Detect which cell encompasses the target text, then output its (x, y) center coordinate. 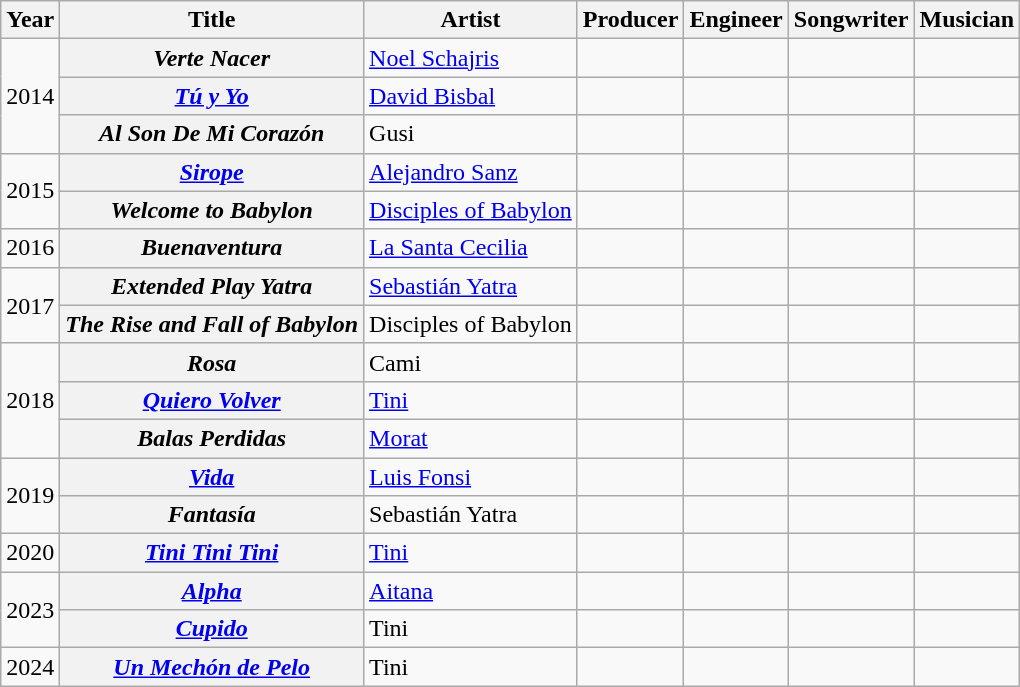
Songwriter (851, 20)
David Bisbal (471, 96)
Cami (471, 362)
Verte Nacer (212, 58)
The Rise and Fall of Babylon (212, 324)
2014 (30, 96)
Musician (967, 20)
Balas Perdidas (212, 438)
2024 (30, 667)
Alejandro Sanz (471, 172)
2017 (30, 305)
Extended Play Yatra (212, 286)
La Santa Cecilia (471, 248)
2020 (30, 553)
Alpha (212, 591)
Year (30, 20)
2019 (30, 496)
Vida (212, 477)
Fantasía (212, 515)
Tú y Yo (212, 96)
Luis Fonsi (471, 477)
Morat (471, 438)
Al Son De Mi Corazón (212, 134)
Noel Schajris (471, 58)
Producer (630, 20)
Gusi (471, 134)
Un Mechón de Pelo (212, 667)
Rosa (212, 362)
Engineer (736, 20)
Title (212, 20)
2018 (30, 400)
Aitana (471, 591)
Cupido (212, 629)
2023 (30, 610)
2015 (30, 191)
Artist (471, 20)
Sirope (212, 172)
Quiero Volver (212, 400)
Tini Tini Tini (212, 553)
2016 (30, 248)
Welcome to Babylon (212, 210)
Buenaventura (212, 248)
